Determine the [X, Y] coordinate at the center of the cell enclosing the given text.  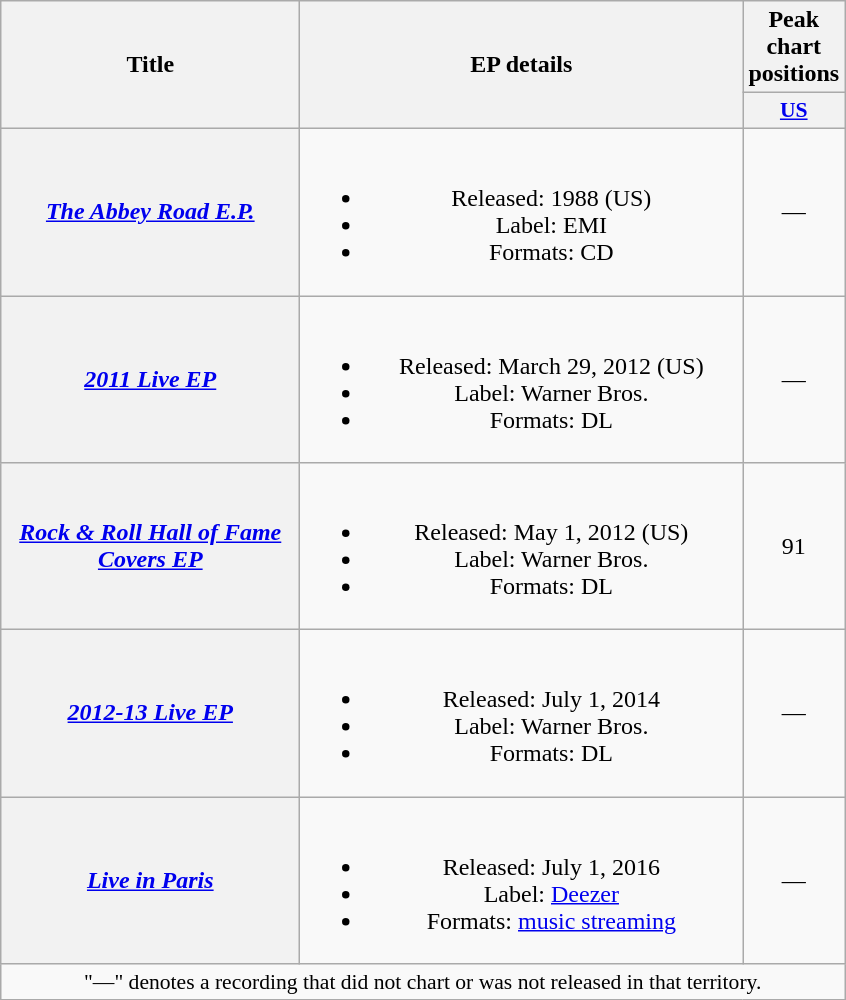
Live in Paris [150, 880]
The Abbey Road E.P. [150, 212]
Released: July 1, 2016Label: DeezerFormats: music streaming [522, 880]
EP details [522, 65]
Released: 1988 (US)Label: EMIFormats: CD [522, 212]
Rock & Roll Hall of Fame Covers EP [150, 546]
Title [150, 65]
2011 Live EP [150, 380]
Peak chart positions [794, 47]
Released: March 29, 2012 (US)Label: Warner Bros.Formats: DL [522, 380]
"—" denotes a recording that did not chart or was not released in that territory. [423, 982]
US [794, 111]
Released: July 1, 2014Label: Warner Bros.Formats: DL [522, 714]
Released: May 1, 2012 (US)Label: Warner Bros.Formats: DL [522, 546]
2012-13 Live EP [150, 714]
91 [794, 546]
